Return the [X, Y] coordinate for the center point of the cell that contains the specified text.  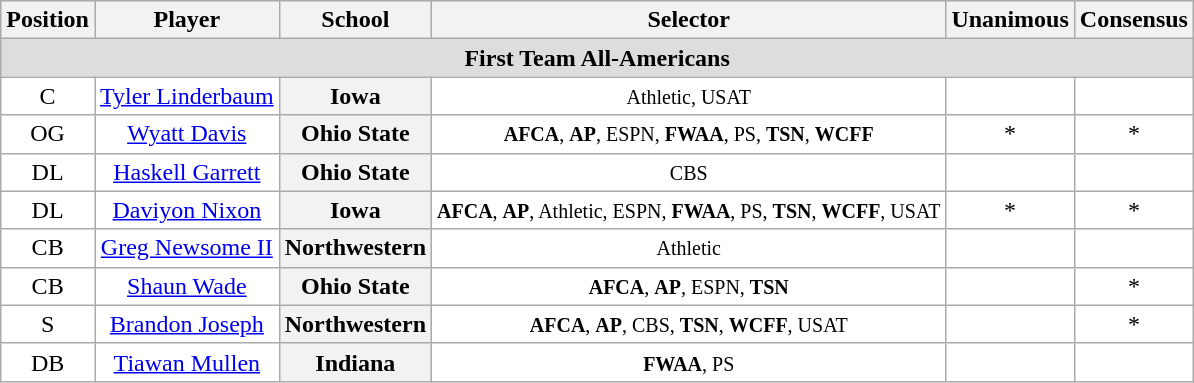
Consensus [1134, 20]
Selector [689, 20]
Player [186, 20]
Unanimous [1010, 20]
Tyler Linderbaum [186, 96]
Athletic, USAT [689, 96]
Shaun Wade [186, 286]
OG [48, 134]
AFCA, AP, ESPN, FWAA, PS, TSN, WCFF [689, 134]
DB [48, 362]
First Team All-Americans [598, 58]
Brandon Joseph [186, 324]
AFCA, AP, ESPN, TSN [689, 286]
Daviyon Nixon [186, 210]
AFCA, AP, CBS, TSN, WCFF, USAT [689, 324]
C [48, 96]
FWAA, PS [689, 362]
Wyatt Davis [186, 134]
Indiana [355, 362]
Tiawan Mullen [186, 362]
AFCA, AP, Athletic, ESPN, FWAA, PS, TSN, WCFF, USAT [689, 210]
Haskell Garrett [186, 172]
School [355, 20]
CBS [689, 172]
S [48, 324]
Position [48, 20]
Greg Newsome II [186, 248]
Athletic [689, 248]
